Provide the [X, Y] coordinate of the cell's center where the given text is located.  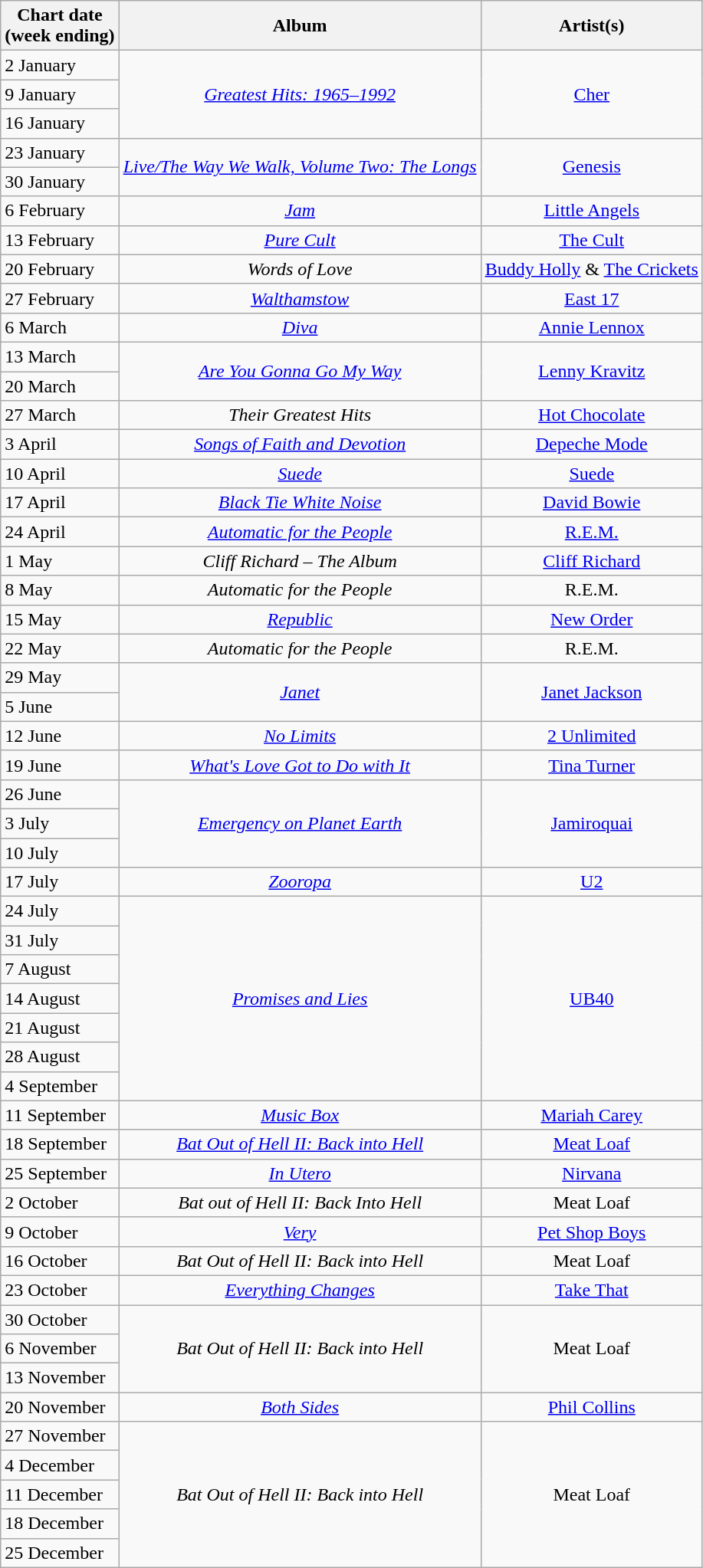
25 December [60, 1553]
Cliff Richard – The Album [300, 561]
6 February [60, 211]
9 January [60, 94]
Are You Gonna Go My Way [300, 371]
East 17 [592, 298]
Cliff Richard [592, 561]
Hot Chocolate [592, 415]
Music Box [300, 1115]
Republic [300, 619]
27 February [60, 298]
23 January [60, 153]
Bat out of Hell II: Back Into Hell [300, 1202]
5 June [60, 707]
Pet Shop Boys [592, 1232]
11 September [60, 1115]
Janet [300, 692]
11 December [60, 1494]
6 November [60, 1349]
1 May [60, 561]
4 December [60, 1465]
30 October [60, 1319]
18 September [60, 1144]
29 May [60, 677]
Nirvana [592, 1173]
16 January [60, 123]
Live/The Way We Walk, Volume Two: The Longs [300, 167]
Genesis [592, 167]
What's Love Got to Do with It [300, 765]
31 July [60, 940]
David Bowie [592, 503]
Emergency on Planet Earth [300, 823]
3 July [60, 823]
9 October [60, 1232]
4 September [60, 1086]
UB40 [592, 999]
24 July [60, 911]
Words of Love [300, 269]
Lenny Kravitz [592, 371]
Mariah Carey [592, 1115]
24 April [60, 532]
27 November [60, 1436]
Phil Collins [592, 1407]
6 March [60, 327]
New Order [592, 619]
18 December [60, 1524]
10 July [60, 853]
27 March [60, 415]
23 October [60, 1290]
Promises and Lies [300, 999]
28 August [60, 1057]
Annie Lennox [592, 327]
Janet Jackson [592, 692]
22 May [60, 648]
No Limits [300, 736]
30 January [60, 182]
8 May [60, 590]
Songs of Faith and Devotion [300, 444]
Very [300, 1232]
Jamiroquai [592, 823]
10 April [60, 474]
2 Unlimited [592, 736]
12 June [60, 736]
Chart date(week ending) [60, 26]
Walthamstow [300, 298]
13 March [60, 356]
Cher [592, 94]
2 October [60, 1202]
7 August [60, 969]
Tina Turner [592, 765]
20 February [60, 269]
Greatest Hits: 1965–1992 [300, 94]
14 August [60, 999]
16 October [60, 1261]
2 January [60, 65]
Everything Changes [300, 1290]
In Utero [300, 1173]
Little Angels [592, 211]
Take That [592, 1290]
Depeche Mode [592, 444]
13 November [60, 1378]
Both Sides [300, 1407]
Jam [300, 211]
Their Greatest Hits [300, 415]
U2 [592, 882]
13 February [60, 240]
20 November [60, 1407]
20 March [60, 385]
Artist(s) [592, 26]
Pure Cult [300, 240]
Diva [300, 327]
The Cult [592, 240]
21 August [60, 1028]
Black Tie White Noise [300, 503]
26 June [60, 794]
Zooropa [300, 882]
Album [300, 26]
17 July [60, 882]
17 April [60, 503]
15 May [60, 619]
3 April [60, 444]
19 June [60, 765]
Buddy Holly & The Crickets [592, 269]
25 September [60, 1173]
